Find where the given text appears and provide that cell's center as (X, Y) coordinate. 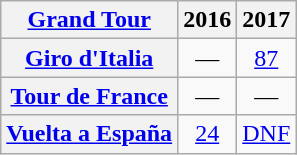
2017 (266, 20)
Giro d'Italia (90, 58)
Vuelta a España (90, 134)
Grand Tour (90, 20)
DNF (266, 134)
2016 (208, 20)
24 (208, 134)
87 (266, 58)
Tour de France (90, 96)
